Capture the cell that displays the provided text and extract its (X, Y) central coordinate. 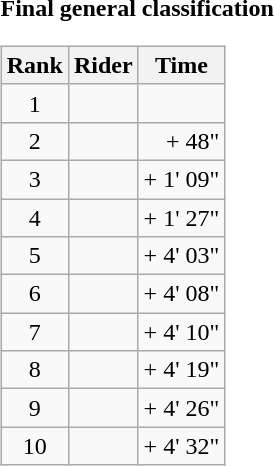
2 (34, 141)
7 (34, 332)
+ 1' 09" (182, 179)
3 (34, 179)
8 (34, 370)
+ 1' 27" (182, 217)
+ 4' 10" (182, 332)
+ 4' 08" (182, 294)
+ 4' 26" (182, 408)
9 (34, 408)
1 (34, 103)
+ 48" (182, 141)
4 (34, 217)
+ 4' 32" (182, 446)
Rider (103, 65)
Time (182, 65)
+ 4' 03" (182, 256)
5 (34, 256)
10 (34, 446)
6 (34, 294)
Rank (34, 65)
+ 4' 19" (182, 370)
